Detect which cell encompasses the target text, then output its (X, Y) center coordinate. 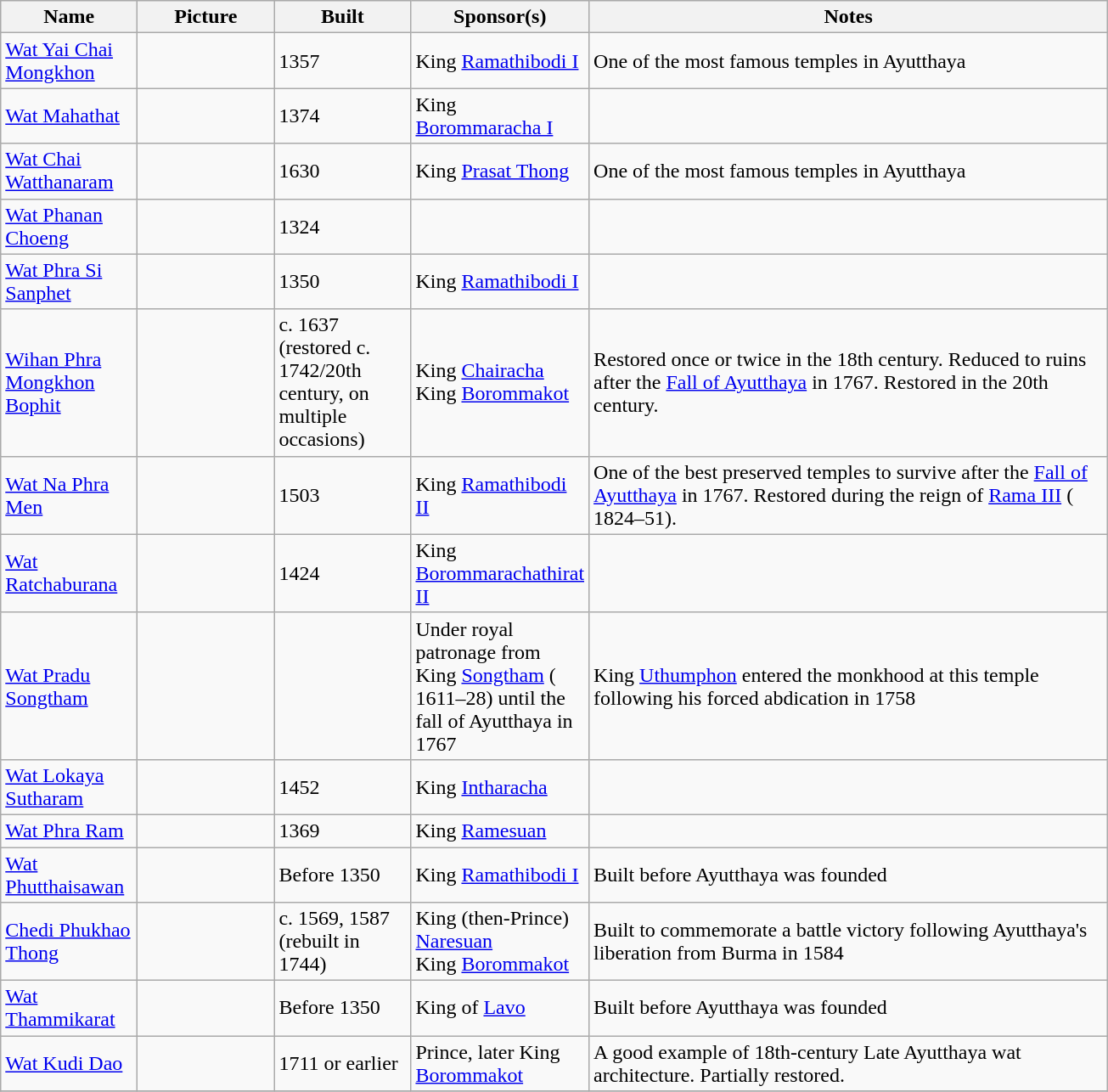
King Ramesuan (500, 830)
Wat Phra Si Sanphet (70, 282)
1350 (343, 282)
Under royal patronage from King Songtham ( 1611–28) until the fall of Ayutthaya in 1767 (500, 686)
Wat Na Phra Men (70, 495)
Wat Chai Watthanaram (70, 172)
Name (70, 17)
1630 (343, 172)
King Intharacha (500, 786)
Wat Mahathat (70, 115)
Notes (849, 17)
Wat Ratchaburana (70, 573)
Restored once or twice in the 18th century. Reduced to ruins after the Fall of Ayutthaya in 1767. Restored in the 20th century. (849, 382)
King (then-Prince) NaresuanKing Borommakot (500, 942)
Wat Phanan Choeng (70, 226)
Prince, later King Borommakot (500, 1063)
1374 (343, 115)
Picture (205, 17)
1503 (343, 495)
1711 or earlier (343, 1063)
Chedi Phukhao Thong (70, 942)
c. 1637 (restored c. 1742/20th century, on multiple occasions) (343, 382)
1424 (343, 573)
Wat Phra Ram (70, 830)
c. 1569, 1587 (rebuilt in 1744) (343, 942)
Built (343, 17)
One of the best preserved temples to survive after the Fall of Ayutthaya in 1767. Restored during the reign of Rama III ( 1824–51). (849, 495)
King of Lavo (500, 1009)
1324 (343, 226)
Wat Phutthaisawan (70, 875)
1452 (343, 786)
Wihan Phra Mongkhon Bophit (70, 382)
Wat Lokaya Sutharam (70, 786)
King ChairachaKing Borommakot (500, 382)
King Borommaracha I (500, 115)
A good example of 18th-century Late Ayutthaya wat architecture. Partially restored. (849, 1063)
King Uthumphon entered the monkhood at this temple following his forced abdication in 1758 (849, 686)
Sponsor(s) (500, 17)
Wat Yai Chai Mongkhon (70, 61)
King Ramathibodi II (500, 495)
Wat Pradu Songtham (70, 686)
1369 (343, 830)
Built to commemorate a battle victory following Ayutthaya's liberation from Burma in 1584 (849, 942)
Wat Thammikarat (70, 1009)
Wat Kudi Dao (70, 1063)
1357 (343, 61)
King Borommarachathirat II (500, 573)
King Prasat Thong (500, 172)
